Search for the cell housing the specified text and yield its (x, y) center coordinate. 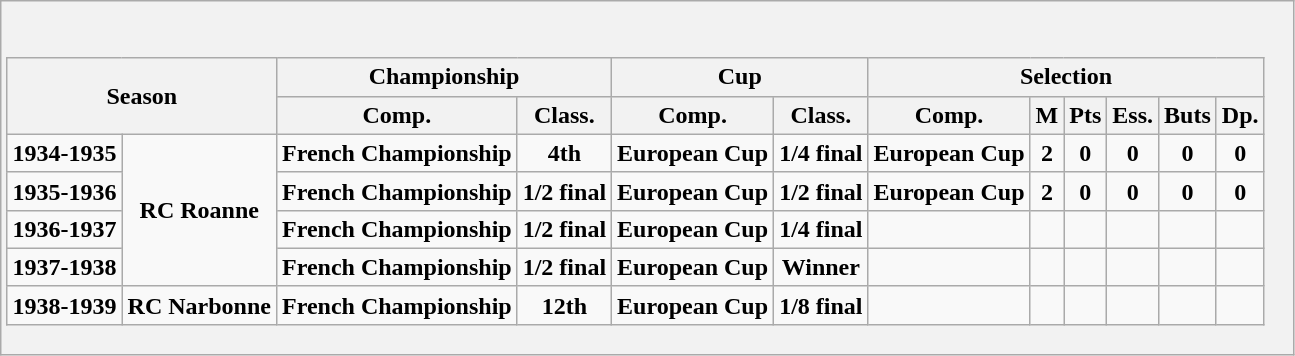
1936-1937 (64, 229)
RC Roanne (199, 210)
Cup (740, 77)
RC Narbonne (199, 305)
12th (564, 305)
4th (564, 153)
1935-1936 (64, 191)
Buts (1188, 115)
1938-1939 (64, 305)
Season (142, 96)
Pts (1086, 115)
1934-1935 (64, 153)
Selection (1066, 77)
Dp. (1240, 115)
M (1047, 115)
Championship (444, 77)
Ess. (1133, 115)
1937-1938 (64, 267)
1/8 final (821, 305)
Winner (821, 267)
